Pinpoint the cell where the given text exists, returning its [x, y] midpoint coordinate. 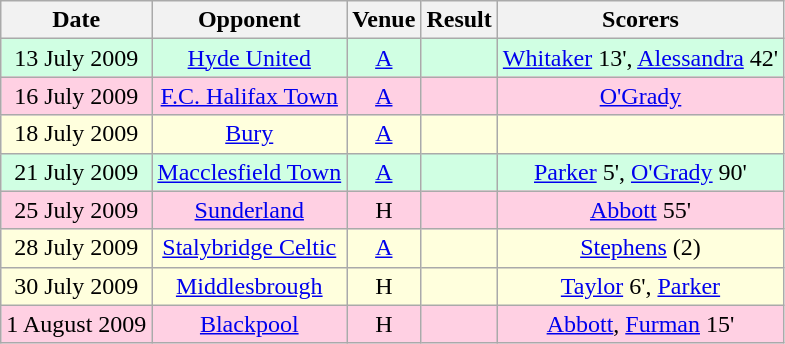
Taylor 6', Parker [640, 286]
30 July 2009 [76, 286]
Hyde United [250, 58]
Macclesfield Town [250, 172]
Stalybridge Celtic [250, 248]
Result [459, 20]
Whitaker 13', Alessandra 42' [640, 58]
1 August 2009 [76, 324]
Middlesbrough [250, 286]
O'Grady [640, 96]
Blackpool [250, 324]
F.C. Halifax Town [250, 96]
13 July 2009 [76, 58]
Stephens (2) [640, 248]
Abbott 55' [640, 210]
Parker 5', O'Grady 90' [640, 172]
Date [76, 20]
Abbott, Furman 15' [640, 324]
28 July 2009 [76, 248]
25 July 2009 [76, 210]
Opponent [250, 20]
Scorers [640, 20]
18 July 2009 [76, 134]
Bury [250, 134]
16 July 2009 [76, 96]
Venue [384, 20]
21 July 2009 [76, 172]
Sunderland [250, 210]
